Provide the (X, Y) coordinate of the cell's center where the given text is located.  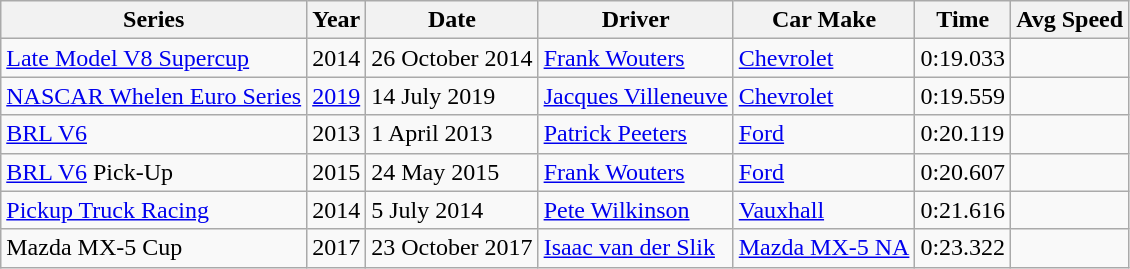
23 October 2017 (452, 248)
26 October 2014 (452, 58)
2015 (336, 172)
Date (452, 20)
Pete Wilkinson (636, 210)
Driver (636, 20)
Late Model V8 Supercup (154, 58)
Patrick Peeters (636, 134)
Series (154, 20)
0:19.559 (963, 96)
Jacques Villeneuve (636, 96)
0:20.607 (963, 172)
NASCAR Whelen Euro Series (154, 96)
Isaac van der Slik (636, 248)
Mazda MX-5 NA (824, 248)
0:21.616 (963, 210)
1 April 2013 (452, 134)
BRL V6 (154, 134)
Car Make (824, 20)
2019 (336, 96)
24 May 2015 (452, 172)
0:20.119 (963, 134)
Vauxhall (824, 210)
Pickup Truck Racing (154, 210)
Mazda MX-5 Cup (154, 248)
0:23.322 (963, 248)
Year (336, 20)
Avg Speed (1070, 20)
BRL V6 Pick-Up (154, 172)
14 July 2019 (452, 96)
5 July 2014 (452, 210)
2017 (336, 248)
0:19.033 (963, 58)
2013 (336, 134)
Time (963, 20)
